For the text-containing cell, return its midpoint in [x, y] coordinate format. 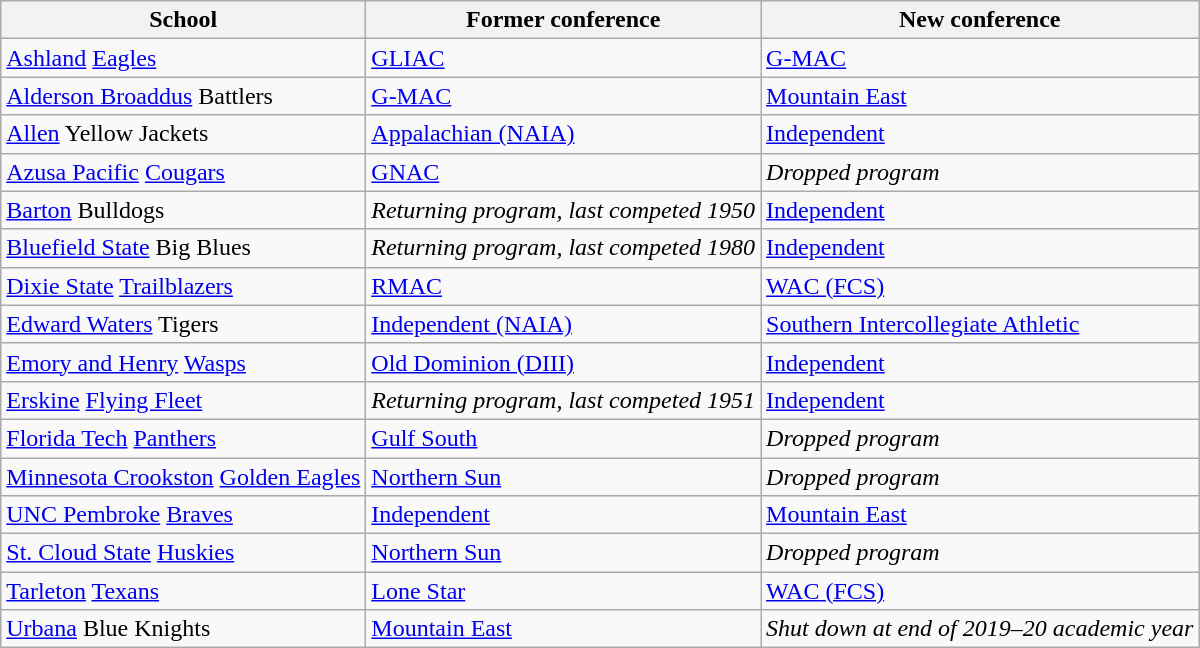
Alderson Broaddus Battlers [184, 96]
Appalachian (NAIA) [564, 134]
Returning program, last competed 1950 [564, 210]
RMAC [564, 286]
Ashland Eagles [184, 58]
Tarleton Texans [184, 591]
Urbana Blue Knights [184, 629]
Emory and Henry Wasps [184, 362]
GNAC [564, 172]
Lone Star [564, 591]
Edward Waters Tigers [184, 324]
Old Dominion (DIII) [564, 362]
Florida Tech Panthers [184, 438]
Returning program, last competed 1980 [564, 248]
Azusa Pacific Cougars [184, 172]
Former conference [564, 20]
Dixie State Trailblazers [184, 286]
Independent (NAIA) [564, 324]
School [184, 20]
Minnesota Crookston Golden Eagles [184, 477]
Barton Bulldogs [184, 210]
Returning program, last competed 1951 [564, 400]
GLIAC [564, 58]
St. Cloud State Huskies [184, 553]
New conference [980, 20]
UNC Pembroke Braves [184, 515]
Allen Yellow Jackets [184, 134]
Bluefield State Big Blues [184, 248]
Erskine Flying Fleet [184, 400]
Southern Intercollegiate Athletic [980, 324]
Gulf South [564, 438]
Shut down at end of 2019–20 academic year [980, 629]
